Scan for the cell matching the given text and deliver its [X, Y] coordinate at center. 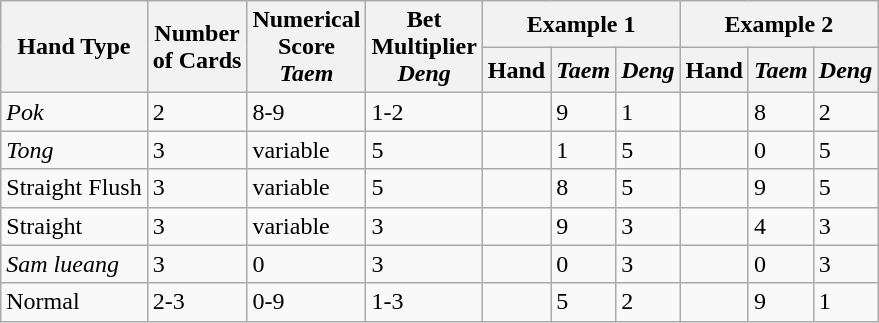
Tong [74, 150]
Straight Flush [74, 188]
Example 1 [581, 24]
4 [780, 226]
Hand Type [74, 47]
1-2 [424, 112]
Straight [74, 226]
Numberof Cards [197, 47]
NumericalScoreTaem [306, 47]
8-9 [306, 112]
BetMultiplierDeng [424, 47]
0-9 [306, 302]
Example 2 [779, 24]
Pok [74, 112]
Sam lueang [74, 264]
1-3 [424, 302]
2-3 [197, 302]
Normal [74, 302]
